Return [X, Y] of the center of cell containing provided text 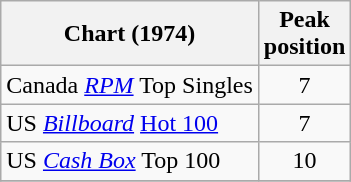
US Billboard Hot 100 [130, 123]
Peakposition [304, 34]
Chart (1974) [130, 34]
Canada RPM Top Singles [130, 85]
10 [304, 161]
US Cash Box Top 100 [130, 161]
